From the cell containing the given text, extract its center point as [X, Y] coordinate. 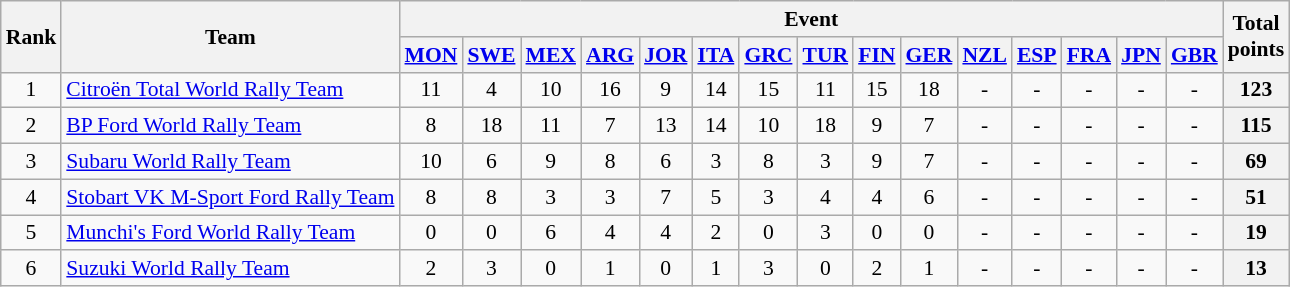
123 [1256, 90]
ITA [716, 55]
Rank [32, 36]
GER [928, 55]
69 [1256, 162]
GBR [1194, 55]
19 [1256, 233]
FIN [876, 55]
Citroën Total World Rally Team [230, 90]
Event [810, 19]
BP Ford World Rally Team [230, 126]
51 [1256, 197]
TUR [825, 55]
NZL [984, 55]
Munchi's Ford World Rally Team [230, 233]
Totalpoints [1256, 36]
SWE [491, 55]
Team [230, 36]
ESP [1037, 55]
MON [430, 55]
ARG [610, 55]
Suzuki World Rally Team [230, 269]
GRC [768, 55]
FRA [1089, 55]
JPN [1141, 55]
JOR [666, 55]
Subaru World Rally Team [230, 162]
MEX [550, 55]
Stobart VK M-Sport Ford Rally Team [230, 197]
115 [1256, 126]
16 [610, 90]
